Locate the cell with the specified text and output its (X, Y) center coordinate. 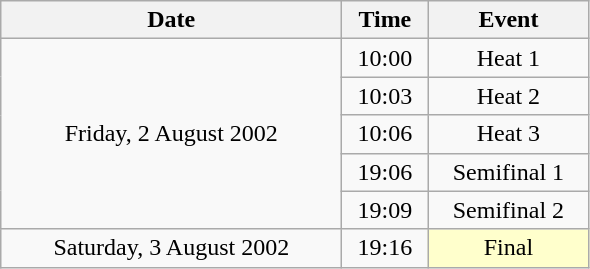
Heat 2 (508, 96)
Saturday, 3 August 2002 (172, 248)
10:00 (385, 58)
10:06 (385, 134)
Final (508, 248)
19:09 (385, 210)
Semifinal 2 (508, 210)
Time (385, 20)
Heat 3 (508, 134)
Event (508, 20)
Semifinal 1 (508, 172)
19:16 (385, 248)
Friday, 2 August 2002 (172, 134)
Heat 1 (508, 58)
19:06 (385, 172)
10:03 (385, 96)
Date (172, 20)
